Provide the [X, Y] coordinate of the cell's center where the given text is located.  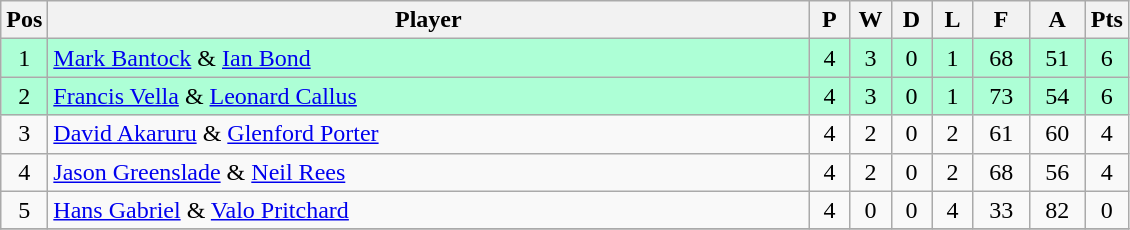
60 [1057, 134]
A [1057, 20]
Pos [24, 20]
Pts [1106, 20]
Hans Gabriel & Valo Pritchard [428, 210]
Jason Greenslade & Neil Rees [428, 172]
Player [428, 20]
82 [1057, 210]
P [830, 20]
David Akaruru & Glenford Porter [428, 134]
56 [1057, 172]
F [1001, 20]
51 [1057, 58]
5 [24, 210]
33 [1001, 210]
W [870, 20]
D [912, 20]
L [952, 20]
54 [1057, 96]
Francis Vella & Leonard Callus [428, 96]
61 [1001, 134]
Mark Bantock & Ian Bond [428, 58]
73 [1001, 96]
